Output the [X, Y] coordinate of the center of the cell containing the given text.  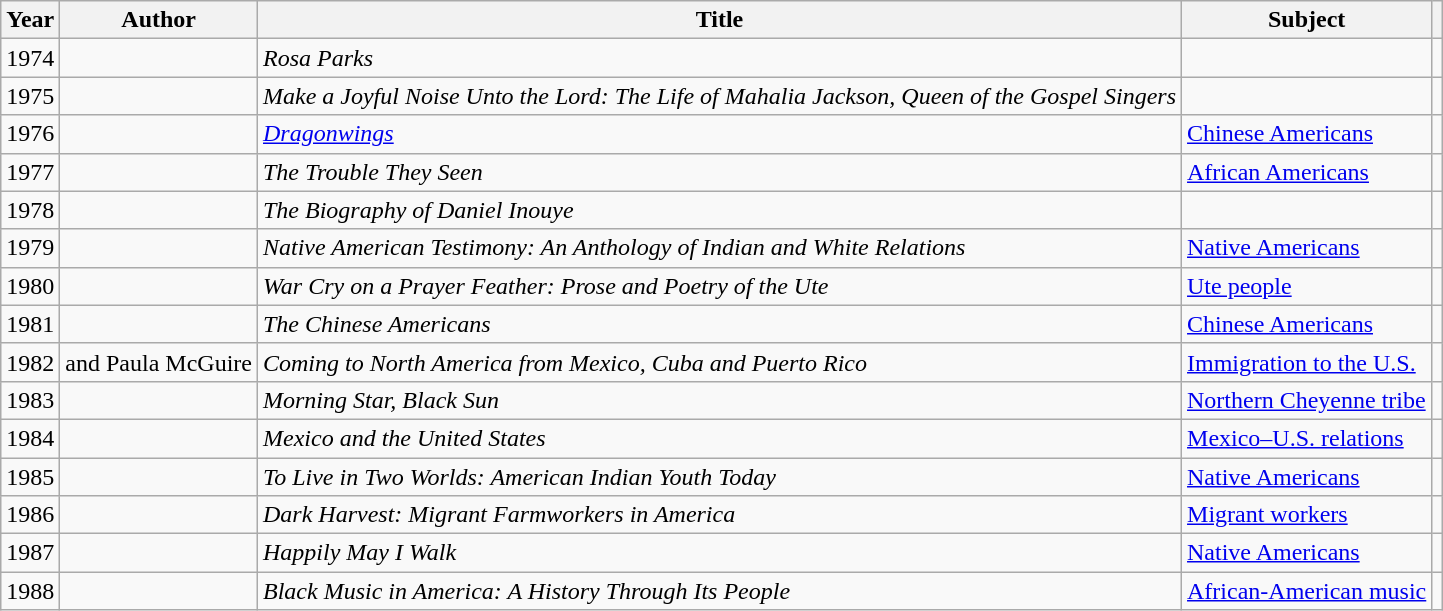
Coming to North America from Mexico, Cuba and Puerto Rico [719, 362]
The Chinese Americans [719, 324]
Subject [1307, 20]
1985 [30, 477]
Happily May I Walk [719, 553]
1986 [30, 515]
Make a Joyful Noise Unto the Lord: The Life of Mahalia Jackson, Queen of the Gospel Singers [719, 96]
Native American Testimony: An Anthology of Indian and White Relations [719, 248]
1979 [30, 248]
1977 [30, 172]
Ute people [1307, 286]
1975 [30, 96]
Year [30, 20]
1988 [30, 591]
1987 [30, 553]
The Biography of Daniel Inouye [719, 210]
Northern Cheyenne tribe [1307, 400]
Mexico–U.S. relations [1307, 438]
1980 [30, 286]
Black Music in America: A History Through Its People [719, 591]
1981 [30, 324]
Immigration to the U.S. [1307, 362]
Dark Harvest: Migrant Farmworkers in America [719, 515]
Title [719, 20]
Mexico and the United States [719, 438]
African Americans [1307, 172]
Dragonwings [719, 134]
African-American music [1307, 591]
War Cry on a Prayer Feather: Prose and Poetry of the Ute [719, 286]
1978 [30, 210]
The Trouble They Seen [719, 172]
1983 [30, 400]
1976 [30, 134]
To Live in Two Worlds: American Indian Youth Today [719, 477]
and Paula McGuire [159, 362]
Rosa Parks [719, 58]
1982 [30, 362]
Migrant workers [1307, 515]
1984 [30, 438]
Author [159, 20]
Morning Star, Black Sun [719, 400]
1974 [30, 58]
